Detect which cell encompasses the target text, then output its (X, Y) center coordinate. 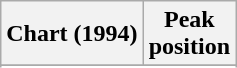
Peakposition (189, 34)
Chart (1994) (72, 34)
